Search for the cell housing the specified text and yield its [x, y] center coordinate. 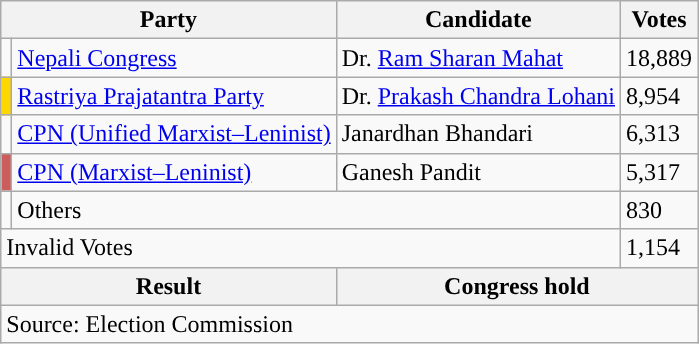
Result [168, 286]
Votes [660, 20]
Janardhan Bhandari [478, 134]
6,313 [660, 134]
Source: Election Commission [350, 324]
830 [660, 210]
1,154 [660, 248]
CPN (Unified Marxist–Leninist) [174, 134]
Dr. Prakash Chandra Lohani [478, 96]
Invalid Votes [311, 248]
Nepali Congress [174, 58]
Others [316, 210]
Party [168, 20]
Rastriya Prajatantra Party [174, 96]
18,889 [660, 58]
Ganesh Pandit [478, 172]
8,954 [660, 96]
Congress hold [516, 286]
Dr. Ram Sharan Mahat [478, 58]
CPN (Marxist–Leninist) [174, 172]
Candidate [478, 20]
5,317 [660, 172]
